From the cell containing the given text, extract its center point as [X, Y] coordinate. 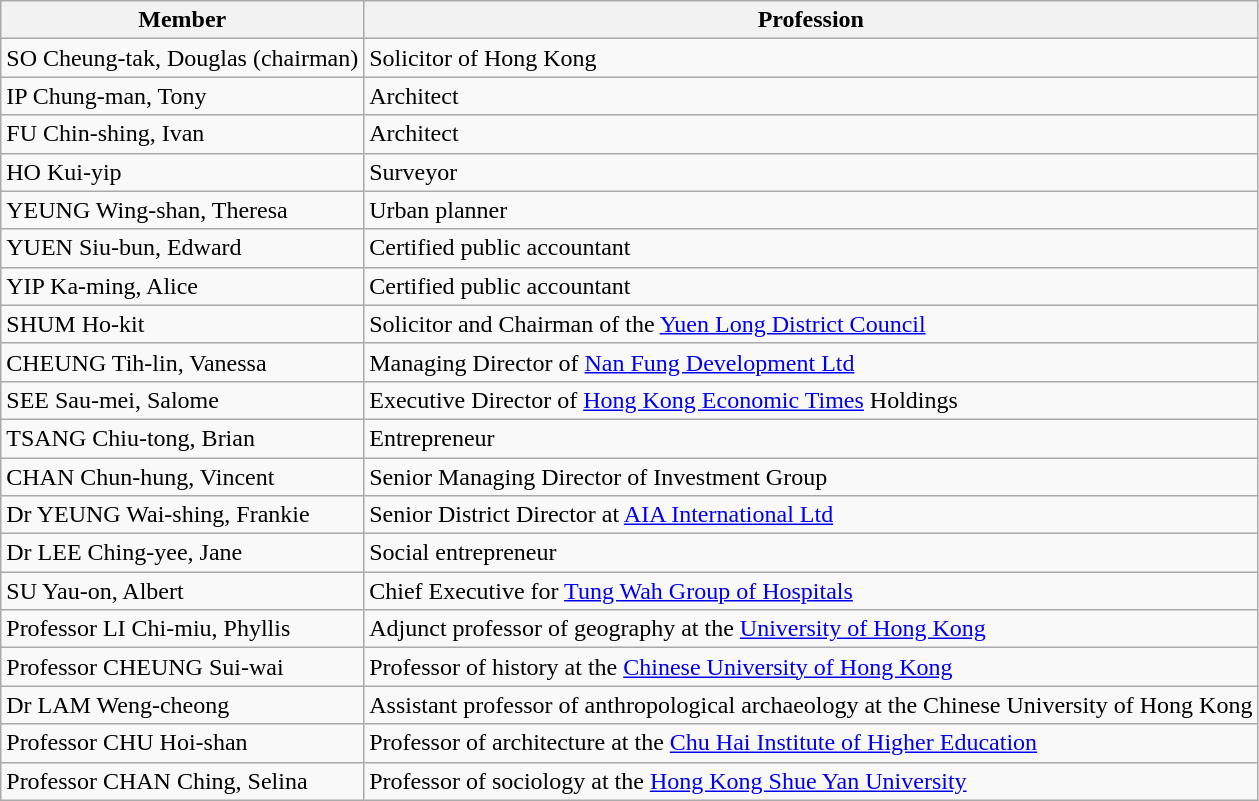
FU Chin-shing, Ivan [182, 134]
CHAN Chun-hung, Vincent [182, 477]
Senior Managing Director of Investment Group [811, 477]
Dr YEUNG Wai-shing, Frankie [182, 515]
YEUNG Wing-shan, Theresa [182, 210]
Professor CHAN Ching, Selina [182, 781]
Adjunct professor of geography at the University of Hong Kong [811, 629]
Entrepreneur [811, 438]
Professor of architecture at the Chu Hai Institute of Higher Education [811, 743]
TSANG Chiu-tong, Brian [182, 438]
HO Kui-yip [182, 172]
Dr LEE Ching-yee, Jane [182, 553]
Dr LAM Weng-cheong [182, 705]
CHEUNG Tih-lin, Vanessa [182, 362]
Chief Executive for Tung Wah Group of Hospitals [811, 591]
Profession [811, 20]
Social entrepreneur [811, 553]
YIP Ka-ming, Alice [182, 286]
Surveyor [811, 172]
SU Yau-on, Albert [182, 591]
SHUM Ho-kit [182, 324]
SO Cheung-tak, Douglas (chairman) [182, 58]
YUEN Siu-bun, Edward [182, 248]
Urban planner [811, 210]
Member [182, 20]
Solicitor and Chairman of the Yuen Long District Council [811, 324]
Senior District Director at AIA International Ltd [811, 515]
Professor CHU Hoi-shan [182, 743]
Professor of history at the Chinese University of Hong Kong [811, 667]
Executive Director of Hong Kong Economic Times Holdings [811, 400]
Professor LI Chi-miu, Phyllis [182, 629]
Professor of sociology at the Hong Kong Shue Yan University [811, 781]
IP Chung-man, Tony [182, 96]
Professor CHEUNG Sui-wai [182, 667]
Solicitor of Hong Kong [811, 58]
SEE Sau-mei, Salome [182, 400]
Assistant professor of anthropological archaeology at the Chinese University of Hong Kong [811, 705]
Managing Director of Nan Fung Development Ltd [811, 362]
